Capture the cell that displays the provided text and extract its (X, Y) central coordinate. 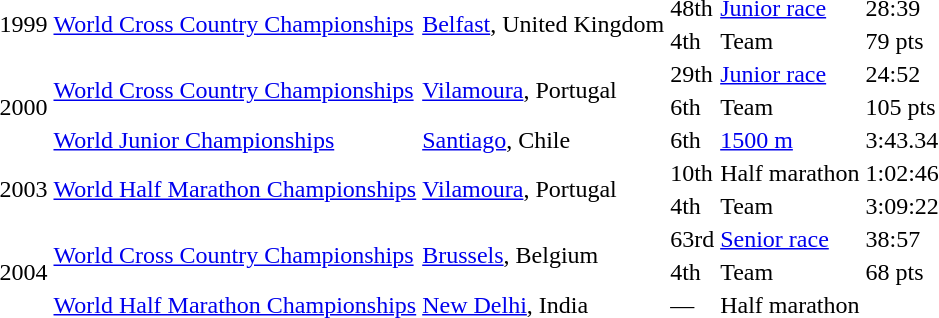
1500 m (790, 140)
Santiago, Chile (544, 140)
63rd (692, 239)
Brussels, Belgium (544, 256)
29th (692, 74)
World Half Marathon Championships (235, 190)
Senior race (790, 239)
10th (692, 173)
World Junior Championships (235, 140)
Junior race (790, 74)
Half marathon (790, 173)
